Scan for the cell matching the given text and deliver its [X, Y] coordinate at center. 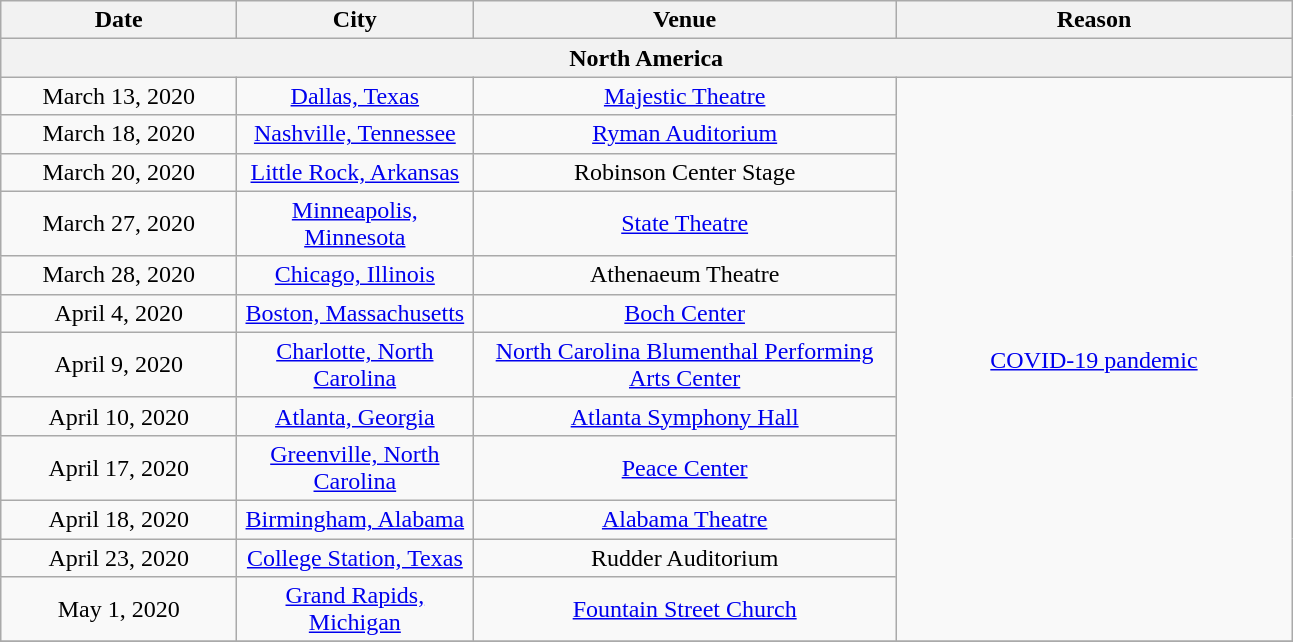
Atlanta Symphony Hall [685, 416]
May 1, 2020 [119, 610]
City [355, 20]
April 10, 2020 [119, 416]
April 9, 2020 [119, 364]
Greenville, North Carolina [355, 468]
Alabama Theatre [685, 519]
Reason [1094, 20]
Date [119, 20]
Charlotte, North Carolina [355, 364]
April 18, 2020 [119, 519]
Rudder Auditorium [685, 557]
March 13, 2020 [119, 96]
North Carolina Blumenthal Performing Arts Center [685, 364]
Ryman Auditorium [685, 134]
Athenaeum Theatre [685, 275]
March 20, 2020 [119, 172]
March 28, 2020 [119, 275]
Robinson Center Stage [685, 172]
State Theatre [685, 224]
Peace Center [685, 468]
April 17, 2020 [119, 468]
Venue [685, 20]
College Station, Texas [355, 557]
Boch Center [685, 313]
March 27, 2020 [119, 224]
Nashville, Tennessee [355, 134]
Atlanta, Georgia [355, 416]
Dallas, Texas [355, 96]
Fountain Street Church [685, 610]
Majestic Theatre [685, 96]
March 18, 2020 [119, 134]
April 23, 2020 [119, 557]
Chicago, Illinois [355, 275]
Minneapolis, Minnesota [355, 224]
Little Rock, Arkansas [355, 172]
April 4, 2020 [119, 313]
Birmingham, Alabama [355, 519]
COVID-19 pandemic [1094, 360]
North America [646, 58]
Grand Rapids, Michigan [355, 610]
Boston, Massachusetts [355, 313]
